Locate the cell with the specified text and output its [X, Y] center coordinate. 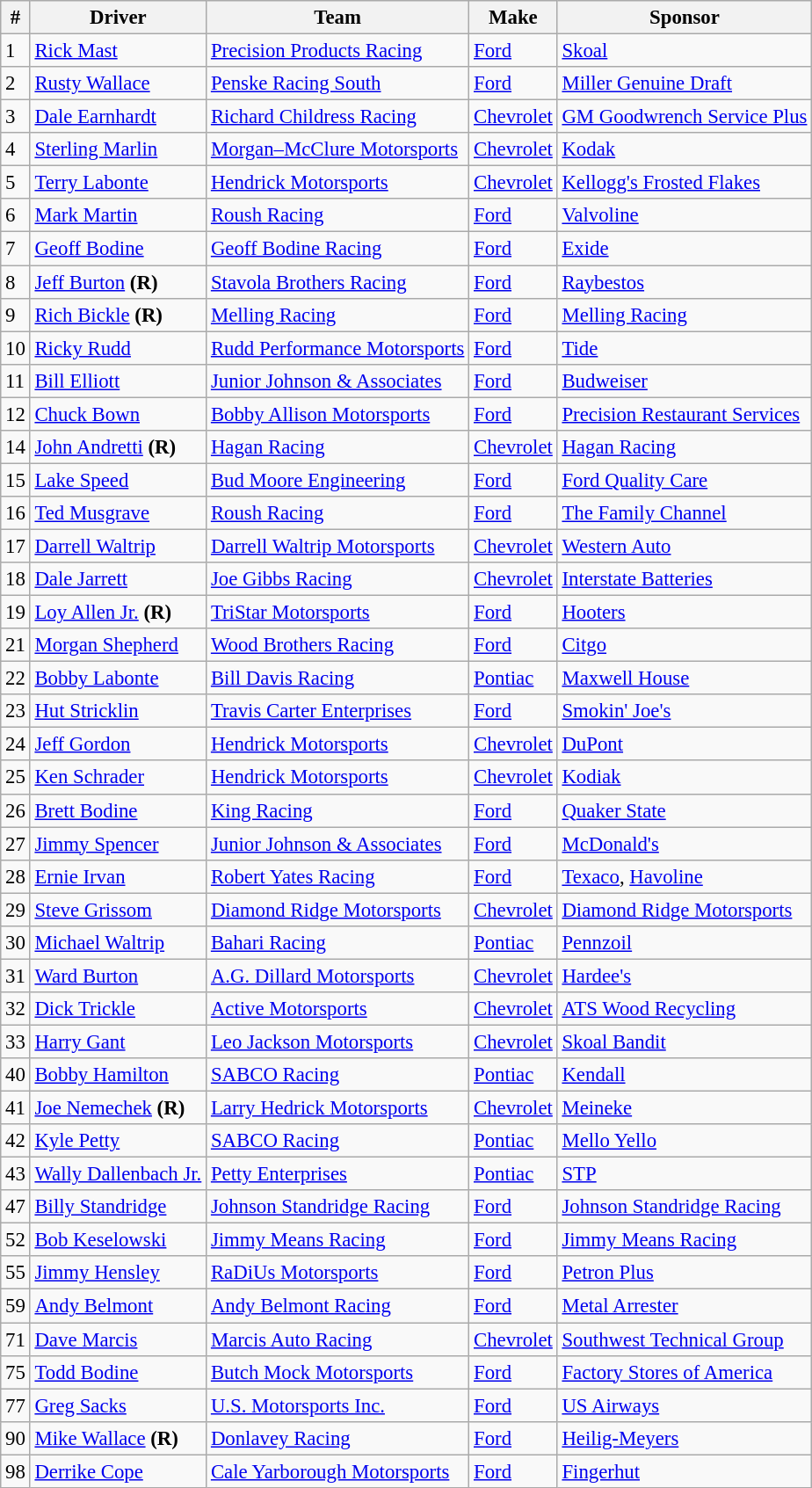
Metal Arrester [685, 1306]
Kodiak [685, 778]
Western Auto [685, 546]
Hooters [685, 613]
Petron Plus [685, 1274]
22 [16, 679]
16 [16, 513]
75 [16, 1372]
Derrike Cope [118, 1471]
Make [513, 18]
Mike Wallace (R) [118, 1438]
Penske Racing South [337, 83]
Steve Grissom [118, 910]
Precision Restaurant Services [685, 414]
Leo Jackson Motorsports [337, 1042]
Harry Gant [118, 1042]
23 [16, 711]
Joe Gibbs Racing [337, 579]
Rick Mast [118, 51]
Smokin' Joe's [685, 711]
Marcis Auto Racing [337, 1339]
Jimmy Spencer [118, 844]
Active Motorsports [337, 1009]
Maxwell House [685, 679]
Team [337, 18]
Mello Yello [685, 1141]
15 [16, 480]
Bobby Allison Motorsports [337, 414]
Ernie Irvan [118, 876]
18 [16, 579]
Rich Bickle (R) [118, 315]
Geoff Bodine Racing [337, 249]
Raybestos [685, 282]
Mark Martin [118, 215]
Wood Brothers Racing [337, 645]
41 [16, 1108]
Robert Yates Racing [337, 876]
Budweiser [685, 381]
Darrell Waltrip [118, 546]
98 [16, 1471]
Larry Hedrick Motorsports [337, 1108]
Butch Mock Motorsports [337, 1372]
US Airways [685, 1405]
Bob Keselowski [118, 1240]
Petty Enterprises [337, 1174]
McDonald's [685, 844]
90 [16, 1438]
Dave Marcis [118, 1339]
A.G. Dillard Motorsports [337, 976]
Hut Stricklin [118, 711]
ATS Wood Recycling [685, 1009]
Geoff Bodine [118, 249]
Todd Bodine [118, 1372]
Driver [118, 18]
Travis Carter Enterprises [337, 711]
Ford Quality Care [685, 480]
5 [16, 183]
9 [16, 315]
Sterling Marlin [118, 149]
Jeff Burton (R) [118, 282]
31 [16, 976]
Morgan Shepherd [118, 645]
GM Goodwrench Service Plus [685, 117]
STP [685, 1174]
7 [16, 249]
Jimmy Hensley [118, 1274]
30 [16, 943]
Cale Yarborough Motorsports [337, 1471]
Dick Trickle [118, 1009]
26 [16, 810]
John Andretti (R) [118, 447]
59 [16, 1306]
RaDiUs Motorsports [337, 1274]
Dale Jarrett [118, 579]
Texaco, Havoline [685, 876]
29 [16, 910]
55 [16, 1274]
Dale Earnhardt [118, 117]
Kellogg's Frosted Flakes [685, 183]
2 [16, 83]
Hardee's [685, 976]
Ward Burton [118, 976]
Skoal [685, 51]
Exide [685, 249]
Rudd Performance Motorsports [337, 348]
28 [16, 876]
24 [16, 744]
Heilig-Meyers [685, 1438]
Ricky Rudd [118, 348]
8 [16, 282]
71 [16, 1339]
Wally Dallenbach Jr. [118, 1174]
1 [16, 51]
47 [16, 1207]
Meineke [685, 1108]
Skoal Bandit [685, 1042]
Miller Genuine Draft [685, 83]
Morgan–McClure Motorsports [337, 149]
Kendall [685, 1075]
Andy Belmont [118, 1306]
33 [16, 1042]
DuPont [685, 744]
Precision Products Racing [337, 51]
Greg Sacks [118, 1405]
Citgo [685, 645]
43 [16, 1174]
21 [16, 645]
Chuck Bown [118, 414]
6 [16, 215]
Bobby Hamilton [118, 1075]
King Racing [337, 810]
4 [16, 149]
12 [16, 414]
Lake Speed [118, 480]
Michael Waltrip [118, 943]
Billy Standridge [118, 1207]
40 [16, 1075]
Kyle Petty [118, 1141]
14 [16, 447]
Bill Davis Racing [337, 679]
Terry Labonte [118, 183]
Rusty Wallace [118, 83]
Ken Schrader [118, 778]
Pennzoil [685, 943]
Andy Belmont Racing [337, 1306]
Kodak [685, 149]
77 [16, 1405]
Loy Allen Jr. (R) [118, 613]
Stavola Brothers Racing [337, 282]
Bahari Racing [337, 943]
Bobby Labonte [118, 679]
Quaker State [685, 810]
U.S. Motorsports Inc. [337, 1405]
Sponsor [685, 18]
52 [16, 1240]
Bill Elliott [118, 381]
TriStar Motorsports [337, 613]
Richard Childress Racing [337, 117]
Donlavey Racing [337, 1438]
17 [16, 546]
Joe Nemechek (R) [118, 1108]
Tide [685, 348]
Brett Bodine [118, 810]
32 [16, 1009]
Factory Stores of America [685, 1372]
Valvoline [685, 215]
Bud Moore Engineering [337, 480]
Southwest Technical Group [685, 1339]
25 [16, 778]
27 [16, 844]
3 [16, 117]
Darrell Waltrip Motorsports [337, 546]
Fingerhut [685, 1471]
10 [16, 348]
11 [16, 381]
19 [16, 613]
Jeff Gordon [118, 744]
Ted Musgrave [118, 513]
Interstate Batteries [685, 579]
# [16, 18]
42 [16, 1141]
The Family Channel [685, 513]
